Provide the (x, y) coordinate of the cell's center where the given text is located.  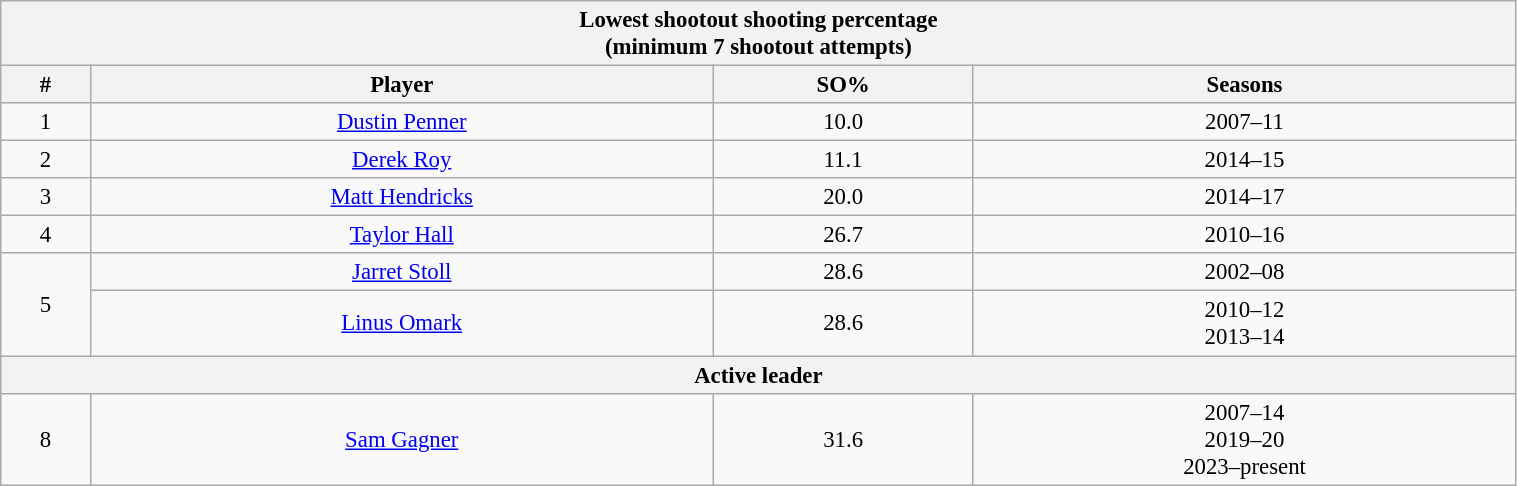
SO% (843, 85)
2002–08 (1244, 273)
Player (402, 85)
Derek Roy (402, 160)
Active leader (758, 375)
8 (46, 439)
Dustin Penner (402, 122)
10.0 (843, 122)
Jarret Stoll (402, 273)
26.7 (843, 235)
2007–142019–202023–present (1244, 439)
2007–11 (1244, 122)
2010–16 (1244, 235)
# (46, 85)
11.1 (843, 160)
1 (46, 122)
5 (46, 305)
2014–17 (1244, 197)
Lowest shootout shooting percentage(minimum 7 shootout attempts) (758, 34)
Sam Gagner (402, 439)
2 (46, 160)
4 (46, 235)
Linus Omark (402, 324)
3 (46, 197)
20.0 (843, 197)
Seasons (1244, 85)
Taylor Hall (402, 235)
2014–15 (1244, 160)
2010–122013–14 (1244, 324)
Matt Hendricks (402, 197)
31.6 (843, 439)
